Capture the cell that displays the provided text and extract its [x, y] central coordinate. 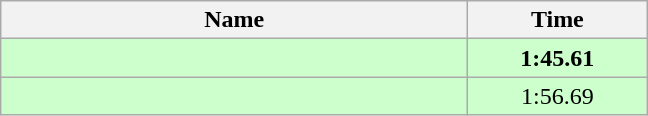
1:45.61 [558, 58]
Time [558, 20]
1:56.69 [558, 96]
Name [234, 20]
